Determine the (X, Y) coordinate at the center of the cell enclosing the given text.  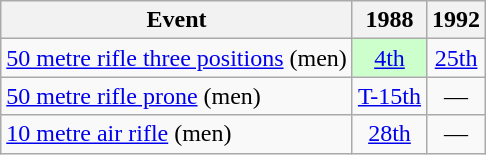
10 metre air rifle (men) (177, 134)
50 metre rifle prone (men) (177, 96)
25th (456, 58)
1992 (456, 20)
50 metre rifle three positions (men) (177, 58)
T-15th (389, 96)
Event (177, 20)
4th (389, 58)
28th (389, 134)
1988 (389, 20)
